Search for the cell housing the specified text and yield its [X, Y] center coordinate. 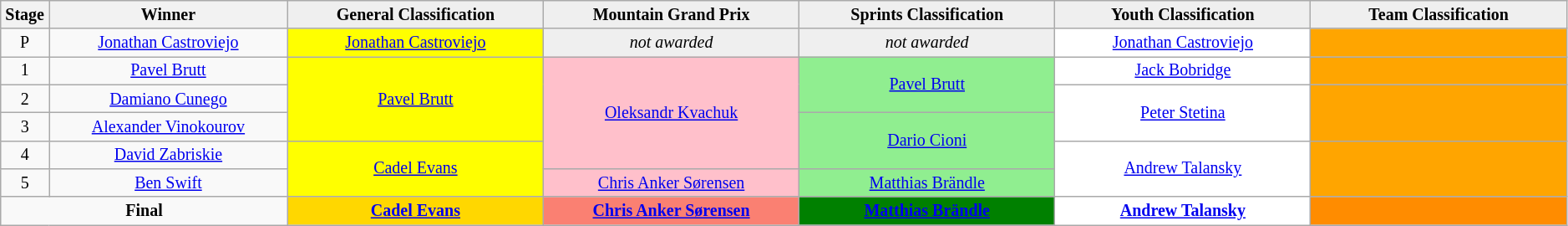
2 [25, 99]
Final [145, 211]
Damiano Cunego [169, 99]
Ben Swift [169, 182]
3 [25, 127]
Sprints Classification [927, 15]
Stage [25, 15]
P [25, 44]
1 [25, 70]
Youth Classification [1183, 15]
Winner [169, 15]
Alexander Vinokourov [169, 127]
4 [25, 154]
Peter Stetina [1183, 112]
Oleksandr Kvachuk [671, 113]
Team Classification [1439, 15]
Dario Cioni [927, 141]
5 [25, 182]
Jack Bobridge [1183, 70]
General Classification [415, 15]
Mountain Grand Prix [671, 15]
David Zabriskie [169, 154]
